Return the [x, y] coordinate for the center point of the cell that contains the specified text.  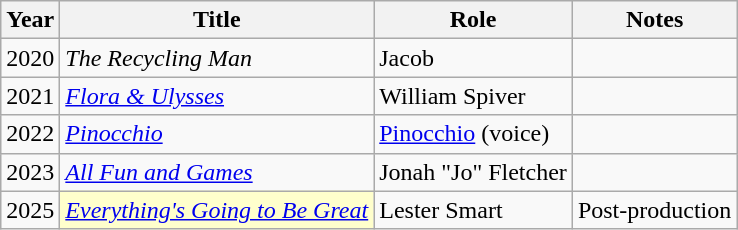
Lester Smart [474, 210]
Flora & Ulysses [217, 96]
2022 [30, 134]
Everything's Going to Be Great [217, 210]
2023 [30, 172]
2020 [30, 58]
2025 [30, 210]
Role [474, 20]
Pinocchio [217, 134]
Post-production [654, 210]
Jonah "Jo" Fletcher [474, 172]
William Spiver [474, 96]
Pinocchio (voice) [474, 134]
All Fun and Games [217, 172]
Jacob [474, 58]
Title [217, 20]
Notes [654, 20]
Year [30, 20]
2021 [30, 96]
The Recycling Man [217, 58]
